Output the (x, y) coordinate of the center of the cell containing the given text.  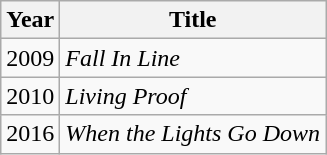
2016 (30, 134)
Year (30, 20)
Fall In Line (193, 58)
2010 (30, 96)
When the Lights Go Down (193, 134)
Title (193, 20)
2009 (30, 58)
Living Proof (193, 96)
